Output the [x, y] coordinate of the center of the cell containing the given text.  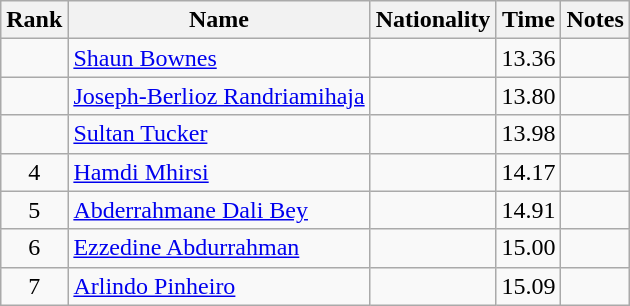
Sultan Tucker [219, 134]
Hamdi Mhirsi [219, 172]
Name [219, 20]
14.91 [528, 210]
Ezzedine Abdurrahman [219, 248]
15.09 [528, 286]
5 [34, 210]
13.36 [528, 58]
13.80 [528, 96]
14.17 [528, 172]
Rank [34, 20]
4 [34, 172]
Abderrahmane Dali Bey [219, 210]
13.98 [528, 134]
6 [34, 248]
Notes [595, 20]
Nationality [433, 20]
Shaun Bownes [219, 58]
Arlindo Pinheiro [219, 286]
Time [528, 20]
7 [34, 286]
Joseph-Berlioz Randriamihaja [219, 96]
15.00 [528, 248]
